Provide the [x, y] coordinate of the cell's center where the given text is located.  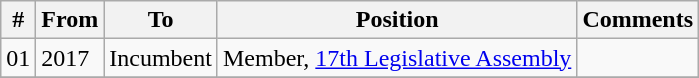
Member, 17th Legislative Assembly [396, 58]
Position [396, 20]
01 [18, 58]
# [18, 20]
2017 [70, 58]
From [70, 20]
To [161, 20]
Incumbent [161, 58]
Comments [638, 20]
